Find where the given text appears and provide that cell's center as [X, Y] coordinate. 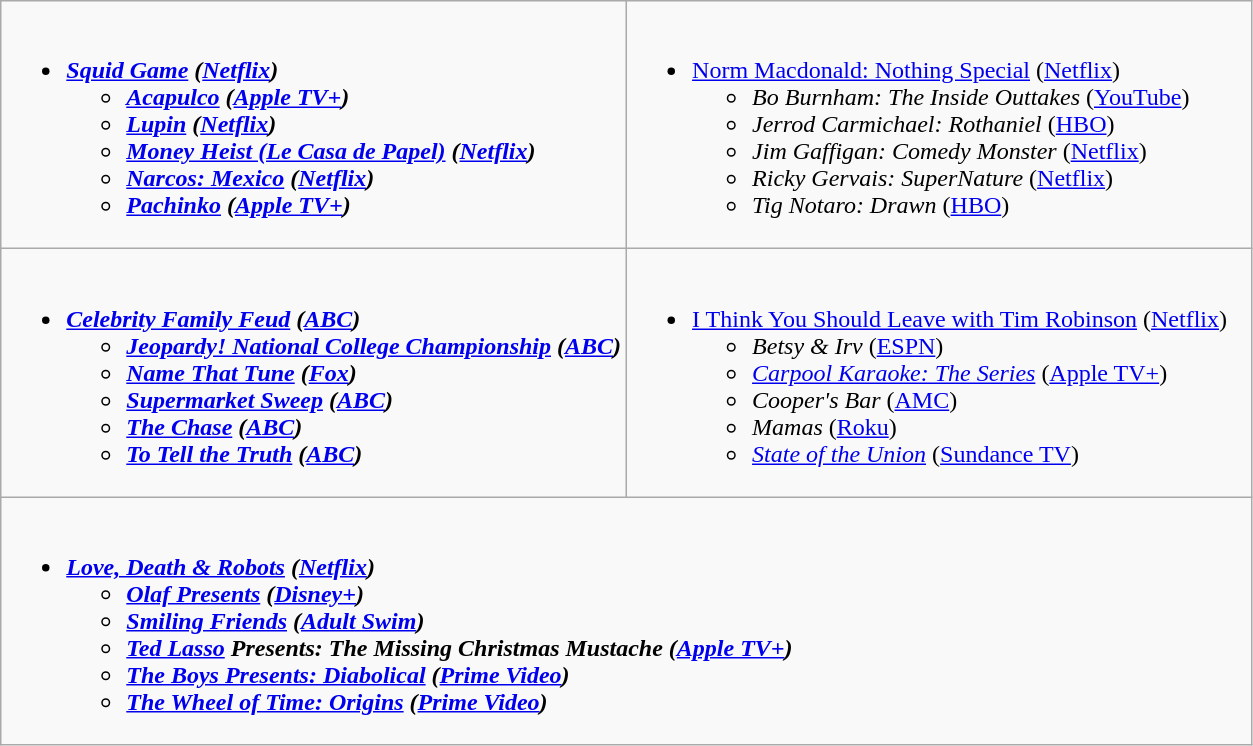
Squid Game (Netflix)Acapulco (Apple TV+)Lupin (Netflix)Money Heist (Le Casa de Papel) (Netflix)Narcos: Mexico (Netflix)Pachinko (Apple TV+) [314, 125]
